Extract the [X, Y] coordinate from the center of the cell holding the provided text.  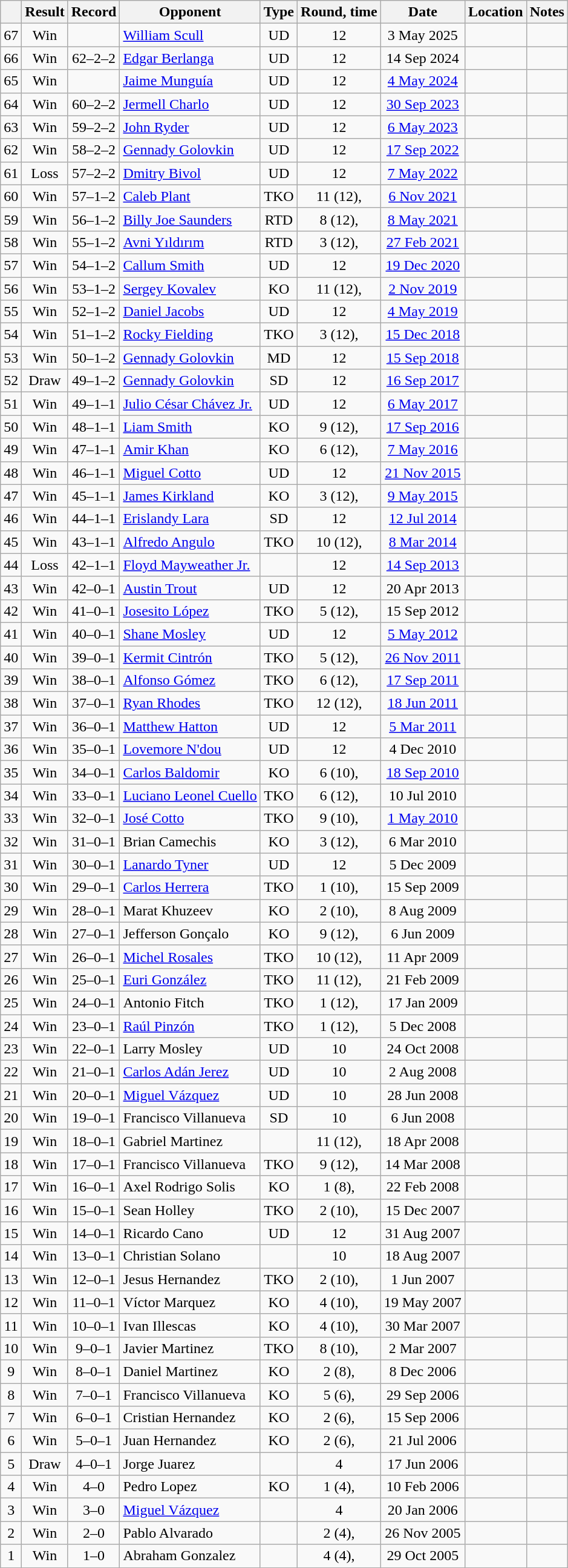
Jermell Charlo [190, 104]
30–0–1 [94, 865]
42 [11, 611]
Lovemore N'dou [190, 749]
24 [11, 1026]
26 [11, 980]
8 May 2021 [422, 219]
12 (12), [339, 703]
33 [11, 819]
36–0–1 [94, 726]
31–0–1 [94, 842]
21–0–1 [94, 1072]
5–0–1 [94, 1441]
Christian Solano [190, 1256]
Shane Mosley [190, 634]
18 Aug 2007 [422, 1256]
1 May 2010 [422, 819]
Abraham Gonzalez [190, 1556]
14 Sep 2024 [422, 58]
18 Jun 2011 [422, 703]
6 [11, 1441]
Ryan Rhodes [190, 703]
4 May 2019 [422, 312]
32 [11, 842]
37–0–1 [94, 703]
17 Sep 2016 [422, 427]
16 [11, 1210]
38 [11, 703]
Amir Khan [190, 450]
Record [94, 12]
28 Jun 2008 [422, 1095]
20 [11, 1118]
26 Nov 2011 [422, 657]
Rocky Fielding [190, 335]
27 [11, 957]
2 Mar 2007 [422, 1348]
Pablo Alvarado [190, 1533]
Brian Camechis [190, 842]
Javier Martinez [190, 1348]
19 Dec 2020 [422, 265]
4 May 2024 [422, 81]
15 Dec 2018 [422, 335]
13 [11, 1279]
Sean Holley [190, 1210]
31 [11, 865]
64 [11, 104]
Julio César Chávez Jr. [190, 404]
37 [11, 726]
57–2–2 [94, 173]
61 [11, 173]
4 Dec 2010 [422, 749]
Víctor Marquez [190, 1302]
11 [11, 1325]
Liam Smith [190, 427]
15 [11, 1233]
17 [11, 1187]
41 [11, 634]
59–2–2 [94, 127]
Jesus Hernandez [190, 1279]
48 [11, 473]
Ivan Illescas [190, 1325]
6 Mar 2010 [422, 842]
José Cotto [190, 819]
Sergey Kovalev [190, 289]
1–0 [94, 1556]
17 Jan 2009 [422, 1003]
Ricardo Cano [190, 1233]
10 Jul 2010 [422, 796]
10–0–1 [94, 1325]
53 [11, 358]
Result [45, 12]
63 [11, 127]
39 [11, 680]
17–0–1 [94, 1164]
Billy Joe Saunders [190, 219]
21 Nov 2015 [422, 473]
60 [11, 196]
14 Mar 2008 [422, 1164]
Callum Smith [190, 265]
Jefferson Gonçalo [190, 934]
2–0 [94, 1533]
58–2–2 [94, 150]
Lanardo Tyner [190, 865]
8 [11, 1394]
17 Jun 2006 [422, 1464]
42–1–1 [94, 565]
9 [11, 1371]
60–2–2 [94, 104]
35–0–1 [94, 749]
19 [11, 1141]
14 Sep 2013 [422, 565]
Alfonso Gómez [190, 680]
15 Sep 2009 [422, 888]
5 [11, 1464]
Axel Rodrigo Solis [190, 1187]
15 Sep 2006 [422, 1418]
6 Nov 2021 [422, 196]
25–0–1 [94, 980]
4–0 [94, 1487]
43 [11, 588]
Alfredo Angulo [190, 542]
27 Feb 2021 [422, 242]
1 (8), [339, 1187]
Cristian Hernandez [190, 1418]
Gabriel Martinez [190, 1141]
Erislandy Lara [190, 519]
18 Sep 2010 [422, 772]
12–0–1 [94, 1279]
36 [11, 749]
23–0–1 [94, 1026]
19–0–1 [94, 1118]
Edgar Berlanga [190, 58]
50 [11, 427]
Michel Rosales [190, 957]
15 Sep 2018 [422, 358]
Larry Mosley [190, 1049]
21 Jul 2006 [422, 1441]
47 [11, 496]
22–0–1 [94, 1049]
4 (4), [339, 1556]
5 Dec 2009 [422, 865]
Marat Khuzeev [190, 911]
6 (10), [339, 772]
Opponent [190, 12]
6 May 2023 [422, 127]
26 Nov 2005 [422, 1533]
Euri González [190, 980]
30 Sep 2023 [422, 104]
7 [11, 1418]
Avni Yıldırım [190, 242]
Jorge Juarez [190, 1464]
15–0–1 [94, 1210]
53–1–2 [94, 289]
2 Aug 2008 [422, 1072]
57–1–2 [94, 196]
45–1–1 [94, 496]
2 Nov 2019 [422, 289]
31 Aug 2007 [422, 1233]
5 May 2012 [422, 634]
2 [11, 1533]
59 [11, 219]
16–0–1 [94, 1187]
Floyd Mayweather Jr. [190, 565]
8–0–1 [94, 1371]
25 [11, 1003]
40–0–1 [94, 634]
3–0 [94, 1510]
52 [11, 381]
5 Dec 2008 [422, 1026]
9 May 2015 [422, 496]
15 Dec 2007 [422, 1210]
29 Sep 2006 [422, 1394]
21 [11, 1095]
24–0–1 [94, 1003]
6 May 2017 [422, 404]
5 Mar 2011 [422, 726]
34–0–1 [94, 772]
11 Apr 2009 [422, 957]
7–0–1 [94, 1394]
62–2–2 [94, 58]
Pedro Lopez [190, 1487]
8 (10), [339, 1348]
Caleb Plant [190, 196]
20 Apr 2013 [422, 588]
40 [11, 657]
43–1–1 [94, 542]
49 [11, 450]
9–0–1 [94, 1348]
Dmitry Bivol [190, 173]
54 [11, 335]
18 [11, 1164]
2 (4), [339, 1533]
56–1–2 [94, 219]
55–1–2 [94, 242]
29–0–1 [94, 888]
29 Oct 2005 [422, 1556]
4–0–1 [94, 1464]
62 [11, 150]
41–0–1 [94, 611]
14–0–1 [94, 1233]
57 [11, 265]
Carlos Herrera [190, 888]
66 [11, 58]
52–1–2 [94, 312]
Antonio Fitch [190, 1003]
8 (12), [339, 219]
44–1–1 [94, 519]
49–1–1 [94, 404]
Juan Hernandez [190, 1441]
56 [11, 289]
Miguel Cotto [190, 473]
William Scull [190, 35]
18 Apr 2008 [422, 1141]
1 (4), [339, 1487]
Austin Trout [190, 588]
18–0–1 [94, 1141]
Jaime Munguía [190, 81]
12 Jul 2014 [422, 519]
6 Jun 2009 [422, 934]
22 [11, 1072]
8 Dec 2006 [422, 1371]
Josesito López [190, 611]
Carlos Baldomir [190, 772]
19 May 2007 [422, 1302]
14 [11, 1256]
John Ryder [190, 127]
23 [11, 1049]
Kermit Cintrón [190, 657]
8 Mar 2014 [422, 542]
9 (10), [339, 819]
42–0–1 [94, 588]
35 [11, 772]
32–0–1 [94, 819]
58 [11, 242]
26–0–1 [94, 957]
1 Jun 2007 [422, 1279]
Daniel Jacobs [190, 312]
20–0–1 [94, 1095]
Type [278, 12]
44 [11, 565]
29 [11, 911]
30 [11, 888]
13–0–1 [94, 1256]
49–1–2 [94, 381]
22 Feb 2008 [422, 1187]
7 May 2022 [422, 173]
15 Sep 2012 [422, 611]
50–1–2 [94, 358]
11–0–1 [94, 1302]
27–0–1 [94, 934]
48–1–1 [94, 427]
2 (8), [339, 1371]
10 Feb 2006 [422, 1487]
Luciano Leonel Cuello [190, 796]
Matthew Hatton [190, 726]
55 [11, 312]
30 Mar 2007 [422, 1325]
MD [278, 358]
5 (6), [339, 1394]
Round, time [339, 12]
67 [11, 35]
6–0–1 [94, 1418]
51 [11, 404]
7 May 2016 [422, 450]
54–1–2 [94, 265]
33–0–1 [94, 796]
17 Sep 2011 [422, 680]
24 Oct 2008 [422, 1049]
17 Sep 2022 [422, 150]
45 [11, 542]
Date [422, 12]
38–0–1 [94, 680]
46 [11, 519]
1 [11, 1556]
47–1–1 [94, 450]
James Kirkland [190, 496]
Daniel Martinez [190, 1371]
Notes [547, 12]
20 Jan 2006 [422, 1510]
8 Aug 2009 [422, 911]
3 May 2025 [422, 35]
3 [11, 1510]
Raúl Pinzón [190, 1026]
34 [11, 796]
6 Jun 2008 [422, 1118]
28–0–1 [94, 911]
16 Sep 2017 [422, 381]
28 [11, 934]
51–1–2 [94, 335]
39–0–1 [94, 657]
65 [11, 81]
Carlos Adán Jerez [190, 1072]
21 Feb 2009 [422, 980]
46–1–1 [94, 473]
1 (10), [339, 888]
Location [495, 12]
